For the text-containing cell, return its midpoint in (X, Y) coordinate format. 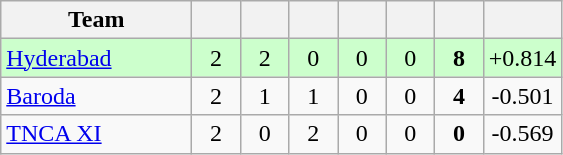
+0.814 (522, 58)
Hyderabad (96, 58)
Baroda (96, 96)
-0.501 (522, 96)
-0.569 (522, 134)
8 (460, 58)
4 (460, 96)
Team (96, 20)
TNCA XI (96, 134)
